Return the (X, Y) coordinate for the center point of the cell that contains the specified text.  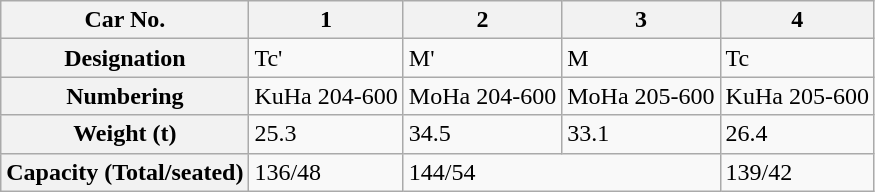
34.5 (482, 134)
MoHa 204-600 (482, 96)
Designation (125, 58)
KuHa 205-600 (797, 96)
33.1 (641, 134)
Tc (797, 58)
25.3 (326, 134)
MoHa 205-600 (641, 96)
26.4 (797, 134)
M' (482, 58)
Tc' (326, 58)
3 (641, 20)
4 (797, 20)
Numbering (125, 96)
Car No. (125, 20)
1 (326, 20)
Capacity (Total/seated) (125, 172)
M (641, 58)
144/54 (562, 172)
2 (482, 20)
KuHa 204-600 (326, 96)
136/48 (326, 172)
Weight (t) (125, 134)
139/42 (797, 172)
